Determine the (X, Y) coordinate at the center of the cell enclosing the given text.  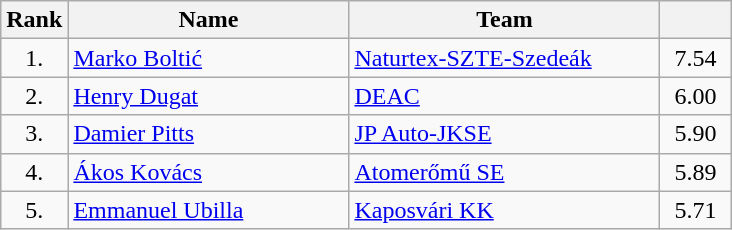
Damier Pitts (208, 134)
Rank (34, 20)
Emmanuel Ubilla (208, 210)
Naturtex-SZTE-Szedeák (504, 58)
JP Auto-JKSE (504, 134)
5.90 (696, 134)
3. (34, 134)
Kaposvári KK (504, 210)
7.54 (696, 58)
1. (34, 58)
2. (34, 96)
4. (34, 172)
Henry Dugat (208, 96)
Atomerőmű SE (504, 172)
5. (34, 210)
Name (208, 20)
6.00 (696, 96)
DEAC (504, 96)
Ákos Kovács (208, 172)
Team (504, 20)
5.71 (696, 210)
Marko Boltić (208, 58)
5.89 (696, 172)
